Extract the [x, y] coordinate from the center of the cell holding the provided text.  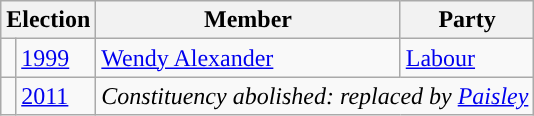
Election [48, 20]
1999 [56, 58]
Member [248, 20]
Wendy Alexander [248, 58]
2011 [56, 96]
Constituency abolished: replaced by Paisley [315, 96]
Labour [467, 58]
Party [467, 20]
